Locate the cell with the specified text and output its (X, Y) center coordinate. 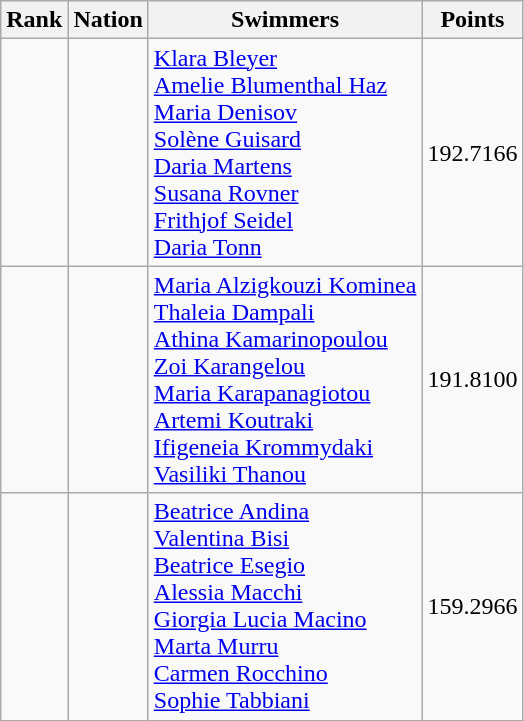
Klara BleyerAmelie Blumenthal HazMaria DenisovSolène GuisardDaria MartensSusana RovnerFrithjof SeidelDaria Tonn (285, 152)
Beatrice AndinaValentina BisiBeatrice EsegioAlessia MacchiGiorgia Lucia MacinoMarta MurruCarmen RocchinoSophie Tabbiani (285, 606)
Rank (34, 20)
Nation (108, 20)
Points (472, 20)
159.2966 (472, 606)
Swimmers (285, 20)
191.8100 (472, 380)
Maria Alzigkouzi KomineaThaleia DampaliAthina KamarinopoulouZoi KarangelouMaria KarapanagiotouArtemi KoutrakiIfigeneia KrommydakiVasiliki Thanou (285, 380)
192.7166 (472, 152)
